Provide the (X, Y) coordinate of the cell's center where the given text is located.  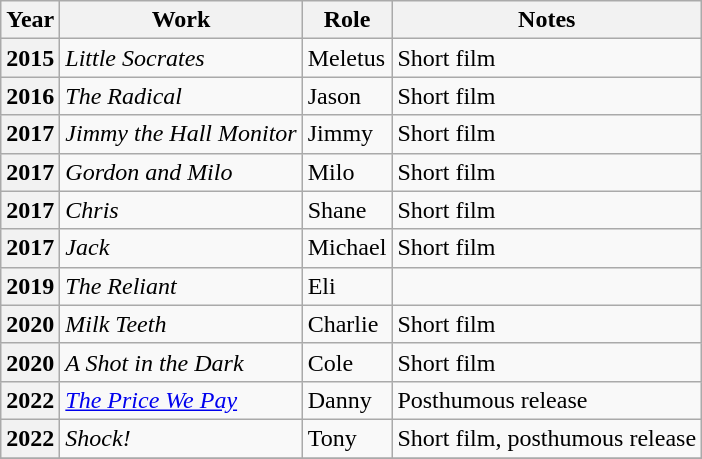
Meletus (347, 58)
Shane (347, 210)
Jack (181, 248)
Notes (547, 20)
Michael (347, 248)
A Shot in the Dark (181, 362)
The Price We Pay (181, 400)
Danny (347, 400)
Eli (347, 286)
Chris (181, 210)
Shock! (181, 438)
Jimmy (347, 134)
The Radical (181, 96)
Short film, posthumous release (547, 438)
Cole (347, 362)
The Reliant (181, 286)
Milk Teeth (181, 324)
2019 (30, 286)
Charlie (347, 324)
Gordon and Milo (181, 172)
Jimmy the Hall Monitor (181, 134)
Year (30, 20)
Milo (347, 172)
Tony (347, 438)
2015 (30, 58)
Role (347, 20)
Posthumous release (547, 400)
Little Socrates (181, 58)
Jason (347, 96)
2016 (30, 96)
Work (181, 20)
